For the text-containing cell, return its midpoint in (x, y) coordinate format. 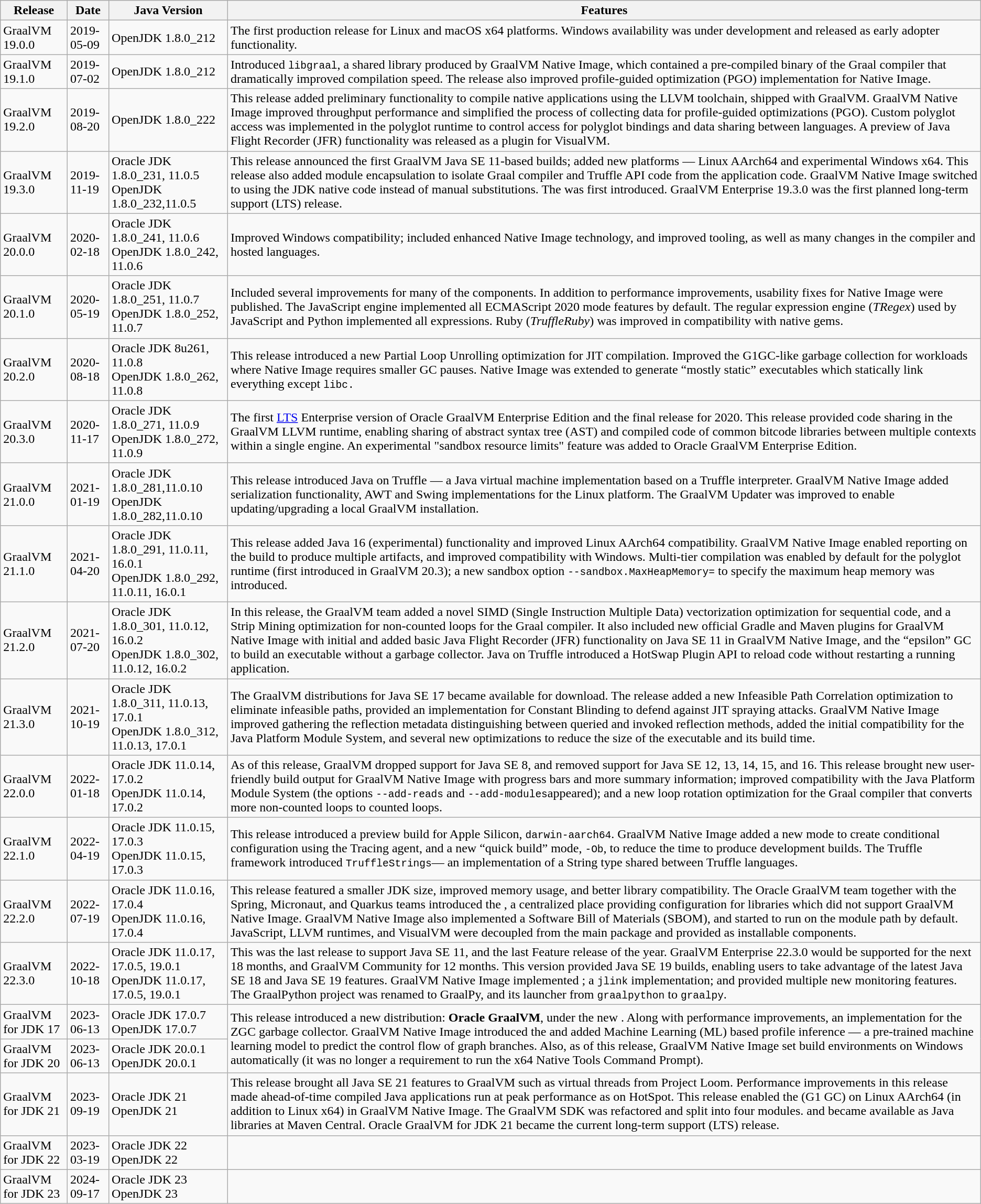
2020-11-17 (88, 432)
Oracle JDK 8u261, 11.0.8OpenJDK 1.8.0_262, 11.0.8 (169, 369)
Oracle JDK 1.8.0_311, 11.0.13, 17.0.1OpenJDK 1.8.0_312, 11.0.13, 17.0.1 (169, 717)
2021-01-19 (88, 494)
GraalVM 20.3.0 (34, 432)
2022-04-19 (88, 849)
GraalVM 19.0.0 (34, 38)
Oracle JDK 11.0.16, 17.0.4OpenJDK 11.0.16, 17.0.4 (169, 911)
2023-09-19 (88, 1104)
2024-09-17 (88, 1187)
GraalVM 22.1.0 (34, 849)
Oracle JDK 11.0.17, 17.0.5, 19.0.1OpenJDK 11.0.17, 17.0.5, 19.0.1 (169, 974)
GraalVM 22.3.0 (34, 974)
Features (604, 10)
GraalVM for JDK 21 (34, 1104)
2022-01-18 (88, 786)
2023-03-19 (88, 1152)
GraalVM 21.0.0 (34, 494)
Oracle JDK 17.0.7OpenJDK 17.0.7 (169, 1022)
2020-05-19 (88, 307)
Oracle JDK 1.8.0_231, 11.0.5OpenJDK 1.8.0_232,11.0.5 (169, 182)
Oracle JDK 1.8.0_281,11.0.10OpenJDK 1.8.0_282,11.0.10 (169, 494)
Oracle JDK 11.0.15, 17.0.3OpenJDK 11.0.15, 17.0.3 (169, 849)
GraalVM 22.2.0 (34, 911)
Oracle JDK 20.0.1OpenJDK 20.0.1 (169, 1056)
Oracle JDK 11.0.14, 17.0.2OpenJDK 11.0.14, 17.0.2 (169, 786)
Oracle JDK 1.8.0_271, 11.0.9OpenJDK 1.8.0_272, 11.0.9 (169, 432)
2021-07-20 (88, 640)
2022-07-19 (88, 911)
GraalVM 21.3.0 (34, 717)
Oracle JDK 22 OpenJDK 22 (169, 1152)
GraalVM 21.1.0 (34, 563)
GraalVM 20.1.0 (34, 307)
GraalVM for JDK 22 (34, 1152)
2021-04-20 (88, 563)
2019-05-09 (88, 38)
2020-02-18 (88, 244)
GraalVM for JDK 17 (34, 1022)
2022-10-18 (88, 974)
Java Version (169, 10)
OpenJDK 1.8.0_222 (169, 120)
GraalVM 21.2.0 (34, 640)
Oracle JDK 1.8.0_241, 11.0.6OpenJDK 1.8.0_242, 11.0.6 (169, 244)
GraalVM for JDK 20 (34, 1056)
GraalVM 19.1.0 (34, 71)
GraalVM 20.2.0 (34, 369)
GraalVM 19.2.0 (34, 120)
Oracle JDK 1.8.0_251, 11.0.7OpenJDK 1.8.0_252, 11.0.7 (169, 307)
GraalVM for JDK 23 (34, 1187)
2020-08-18 (88, 369)
GraalVM 19.3.0 (34, 182)
2019-11-19 (88, 182)
Oracle JDK 1.8.0_291, 11.0.11, 16.0.1OpenJDK 1.8.0_292, 11.0.11, 16.0.1 (169, 563)
Oracle JDK 23 OpenJDK 23 (169, 1187)
Oracle JDK 21 OpenJDK 21 (169, 1104)
2019-07-02 (88, 71)
Oracle JDK 1.8.0_301, 11.0.12, 16.0.2OpenJDK 1.8.0_302, 11.0.12, 16.0.2 (169, 640)
GraalVM 20.0.0 (34, 244)
Release (34, 10)
GraalVM 22.0.0 (34, 786)
2021-10-19 (88, 717)
Date (88, 10)
2019-08-20 (88, 120)
